From the cell containing the given text, extract its center point as (x, y) coordinate. 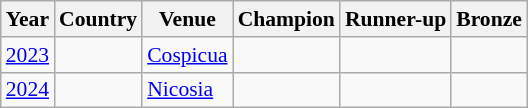
Nicosia (187, 90)
Champion (286, 19)
Bronze (489, 19)
Runner-up (396, 19)
2024 (28, 90)
Country (98, 19)
Year (28, 19)
Cospicua (187, 55)
2023 (28, 55)
Venue (187, 19)
